Capture the cell that displays the provided text and extract its [X, Y] central coordinate. 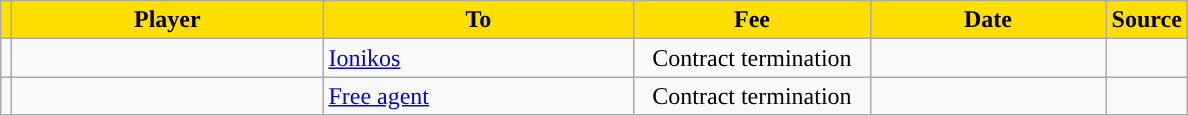
Fee [752, 20]
Date [988, 20]
Ionikos [478, 58]
Free agent [478, 96]
To [478, 20]
Player [168, 20]
Source [1146, 20]
